Provide the (X, Y) coordinate of the cell's center where the given text is located.  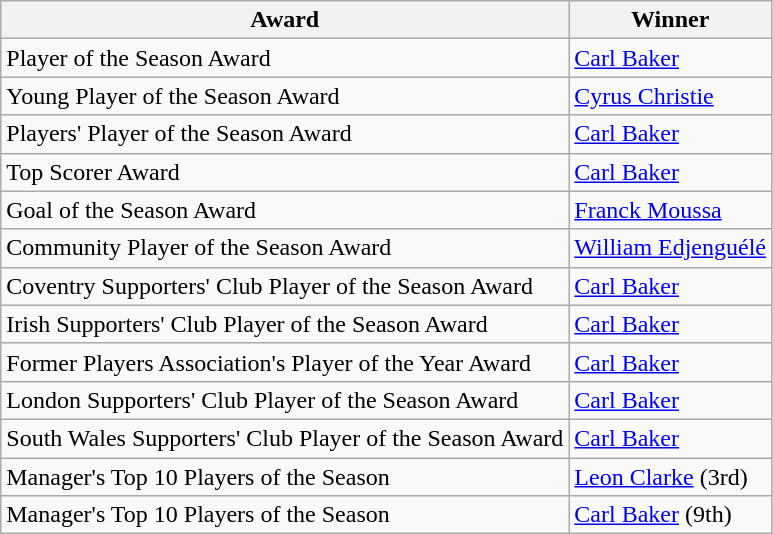
Winner (670, 20)
Young Player of the Season Award (285, 96)
London Supporters' Club Player of the Season Award (285, 400)
Player of the Season Award (285, 58)
Irish Supporters' Club Player of the Season Award (285, 324)
Cyrus Christie (670, 96)
William Edjenguélé (670, 248)
Top Scorer Award (285, 172)
Carl Baker (9th) (670, 515)
Franck Moussa (670, 210)
Award (285, 20)
Leon Clarke (3rd) (670, 477)
Goal of the Season Award (285, 210)
Coventry Supporters' Club Player of the Season Award (285, 286)
Community Player of the Season Award (285, 248)
South Wales Supporters' Club Player of the Season Award (285, 438)
Players' Player of the Season Award (285, 134)
Former Players Association's Player of the Year Award (285, 362)
